For the text-containing cell, return its midpoint in (X, Y) coordinate format. 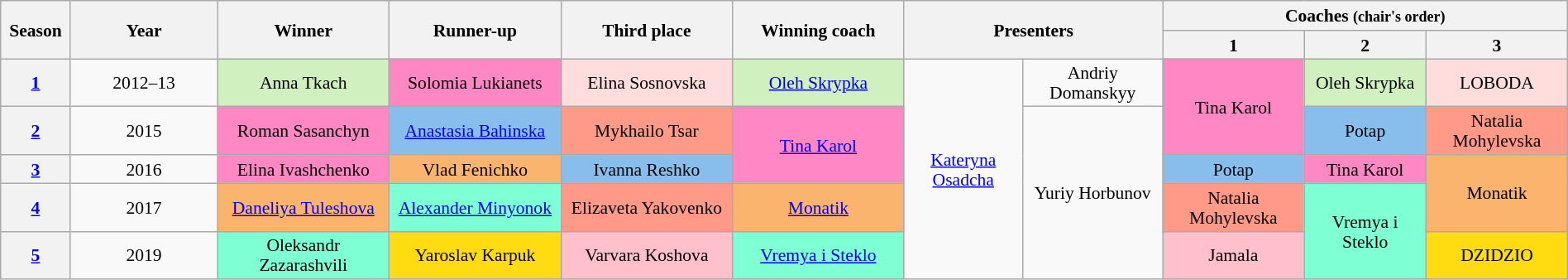
Varvara Koshova (647, 255)
Solomia Lukianets (476, 83)
Winning coach (819, 30)
2016 (144, 169)
Oleksandr Zazarashvili (304, 255)
Elizaveta Yakovenko (647, 207)
Ivanna Reshko (647, 169)
Coaches (chair's order) (1365, 16)
2015 (144, 131)
Season (36, 30)
5 (36, 255)
Runner-up (476, 30)
Kateryna Osadcha (963, 169)
2019 (144, 255)
4 (36, 207)
Third place (647, 30)
Yaroslav Karpuk (476, 255)
Presenters (1034, 30)
Vlad Fenichko (476, 169)
Mykhailo Tsar (647, 131)
DZIDZIO (1497, 255)
Roman Sasanchyn (304, 131)
Winner (304, 30)
Yuriy Horbunov (1092, 193)
Year (144, 30)
Andriy Domanskyy (1092, 83)
LOBODA (1497, 83)
Anna Tkach (304, 83)
Anastasia Bahinska (476, 131)
2012–13 (144, 83)
Elina Sosnovska (647, 83)
Jamala (1233, 255)
Daneliya Tuleshova (304, 207)
Elina Ivashchenko (304, 169)
2017 (144, 207)
Alexander Minyonok (476, 207)
